Locate the cell with the specified text and output its [X, Y] center coordinate. 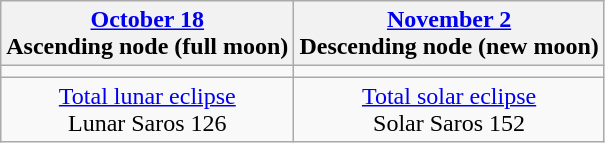
October 18Ascending node (full moon) [148, 34]
Total solar eclipseSolar Saros 152 [449, 110]
November 2Descending node (new moon) [449, 34]
Total lunar eclipseLunar Saros 126 [148, 110]
